Output the (x, y) coordinate of the center of the cell containing the given text.  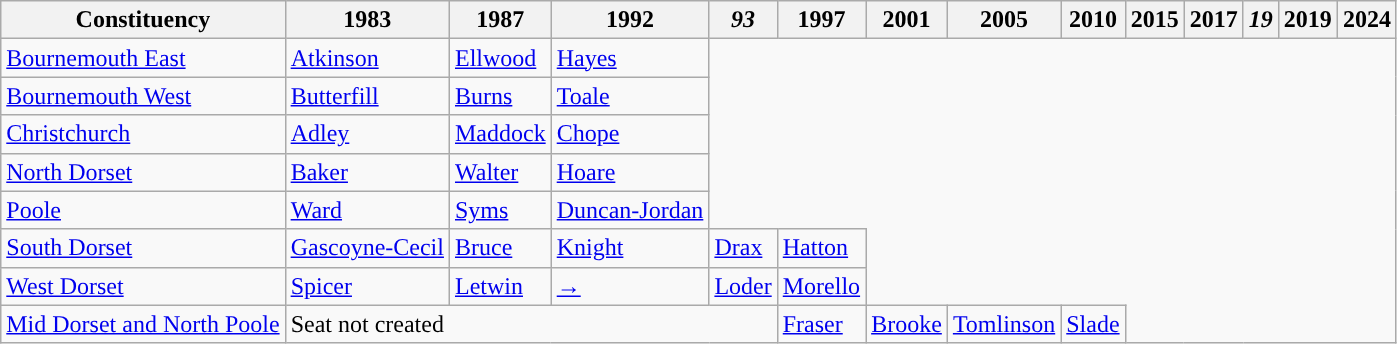
Loder (743, 286)
Mid Dorset and North Poole (143, 324)
Spicer (367, 286)
2005 (1004, 20)
Fraser (821, 324)
Walter (500, 172)
Duncan-Jordan (630, 210)
2024 (1366, 20)
Adley (367, 134)
→ (630, 286)
1997 (821, 20)
2015 (1154, 20)
Slade (1093, 324)
Atkinson (367, 58)
Chope (630, 134)
Syms (500, 210)
Bournemouth West (143, 96)
2001 (907, 20)
2010 (1093, 20)
Morello (821, 286)
Tomlinson (1004, 324)
Constituency (143, 20)
93 (743, 20)
1987 (500, 20)
Seat not created (531, 324)
Ward (367, 210)
Drax (743, 248)
Poole (143, 210)
Christchurch (143, 134)
South Dorset (143, 248)
North Dorset (143, 172)
2019 (1308, 20)
Butterfill (367, 96)
Hayes (630, 58)
19 (1260, 20)
Gascoyne-Cecil (367, 248)
1983 (367, 20)
2017 (1214, 20)
Brooke (907, 324)
Ellwood (500, 58)
Toale (630, 96)
Hatton (821, 248)
Bruce (500, 248)
Hoare (630, 172)
Bournemouth East (143, 58)
1992 (630, 20)
West Dorset (143, 286)
Baker (367, 172)
Knight (630, 248)
Maddock (500, 134)
Burns (500, 96)
Letwin (500, 286)
